Find where the given text appears and provide that cell's center as (x, y) coordinate. 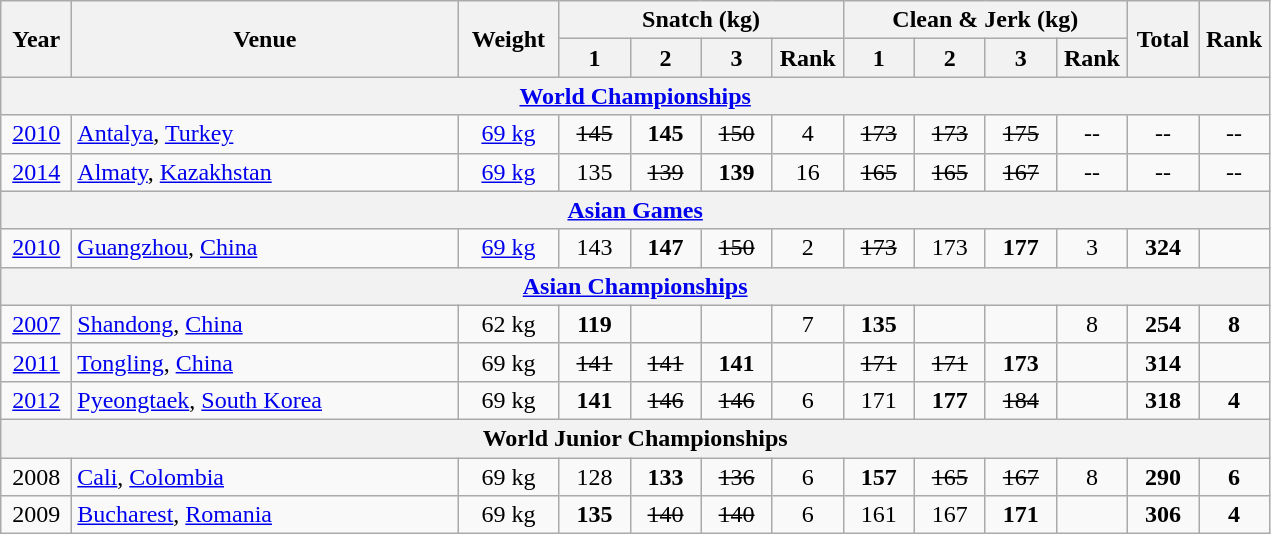
Shandong, China (265, 324)
306 (1162, 515)
Bucharest, Romania (265, 515)
Clean & Jerk (kg) (985, 20)
Total (1162, 39)
157 (878, 477)
254 (1162, 324)
2012 (36, 400)
16 (808, 172)
143 (594, 248)
World Junior Championships (636, 438)
136 (736, 477)
Snatch (kg) (701, 20)
Asian Championships (636, 286)
133 (666, 477)
Weight (508, 39)
Almaty, Kazakhstan (265, 172)
161 (878, 515)
184 (1020, 400)
290 (1162, 477)
128 (594, 477)
World Championships (636, 96)
2014 (36, 172)
Year (36, 39)
Asian Games (636, 210)
62 kg (508, 324)
2007 (36, 324)
119 (594, 324)
Cali, Colombia (265, 477)
314 (1162, 362)
175 (1020, 134)
147 (666, 248)
Guangzhou, China (265, 248)
2009 (36, 515)
7 (808, 324)
318 (1162, 400)
2011 (36, 362)
Venue (265, 39)
Pyeongtaek, South Korea (265, 400)
2008 (36, 477)
Antalya, Turkey (265, 134)
324 (1162, 248)
Tongling, China (265, 362)
